Find where the given text appears and provide that cell's center as (x, y) coordinate. 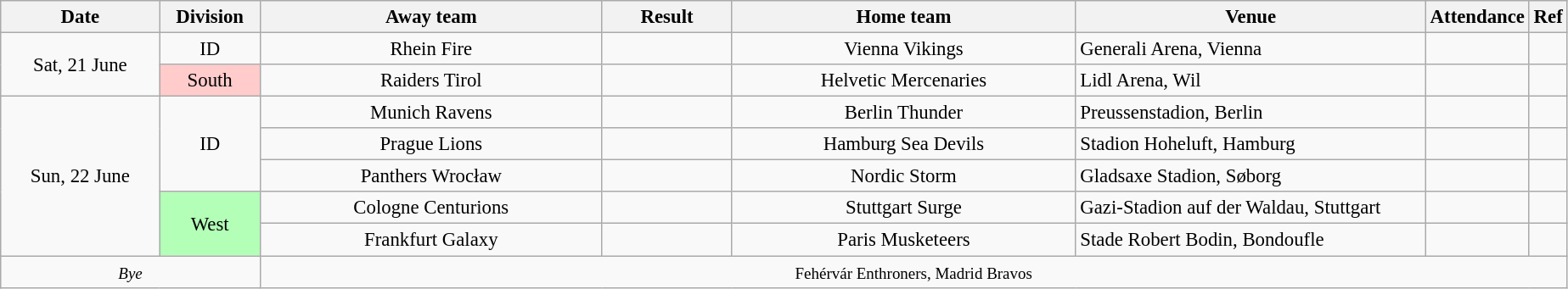
Lidl Arena, Wil (1250, 81)
Generali Arena, Vienna (1250, 49)
Ref (1548, 17)
Gazi-Stadion auf der Waldau, Stuttgart (1250, 208)
Cologne Centurions (431, 208)
Munich Ravens (431, 113)
Sun, 22 June (80, 176)
Helvetic Mercenaries (903, 81)
Stade Robert Bodin, Bondoufle (1250, 240)
Stuttgart Surge (903, 208)
Result (667, 17)
Bye (131, 272)
Fehérvár Enthroners, Madrid Bravos (913, 272)
Preussenstadion, Berlin (1250, 113)
Frankfurt Galaxy (431, 240)
Vienna Vikings (903, 49)
Date (80, 17)
Hamburg Sea Devils (903, 144)
Panthers Wrocław (431, 176)
South (210, 81)
Berlin Thunder (903, 113)
Raiders Tirol (431, 81)
Home team (903, 17)
Paris Musketeers (903, 240)
Division (210, 17)
Attendance (1477, 17)
Sat, 21 June (80, 64)
Rhein Fire (431, 49)
Gladsaxe Stadion, Søborg (1250, 176)
West (210, 224)
Nordic Storm (903, 176)
Stadion Hoheluft, Hamburg (1250, 144)
Away team (431, 17)
Venue (1250, 17)
Prague Lions (431, 144)
